Detect which cell encompasses the target text, then output its [X, Y] center coordinate. 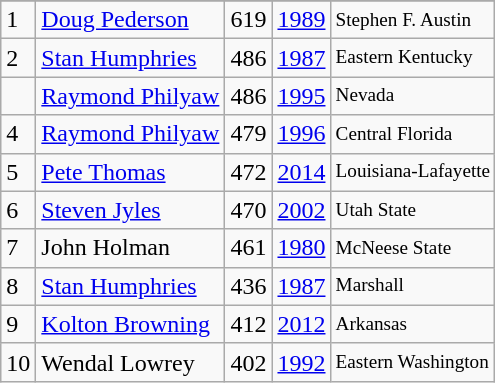
Wendal Lowrey [130, 362]
2 [18, 58]
402 [248, 362]
5 [18, 172]
7 [18, 248]
Louisiana-Lafayette [413, 172]
Eastern Kentucky [413, 58]
Utah State [413, 210]
436 [248, 286]
8 [18, 286]
1995 [302, 96]
Central Florida [413, 134]
Stephen F. Austin [413, 20]
4 [18, 134]
1980 [302, 248]
Pete Thomas [130, 172]
479 [248, 134]
619 [248, 20]
John Holman [130, 248]
10 [18, 362]
2012 [302, 324]
9 [18, 324]
1992 [302, 362]
Marshall [413, 286]
Nevada [413, 96]
Kolton Browning [130, 324]
1996 [302, 134]
1 [18, 20]
1989 [302, 20]
461 [248, 248]
Doug Pederson [130, 20]
Eastern Washington [413, 362]
2002 [302, 210]
6 [18, 210]
Arkansas [413, 324]
McNeese State [413, 248]
470 [248, 210]
2014 [302, 172]
412 [248, 324]
Steven Jyles [130, 210]
472 [248, 172]
